From the cell containing the given text, extract its center point as (x, y) coordinate. 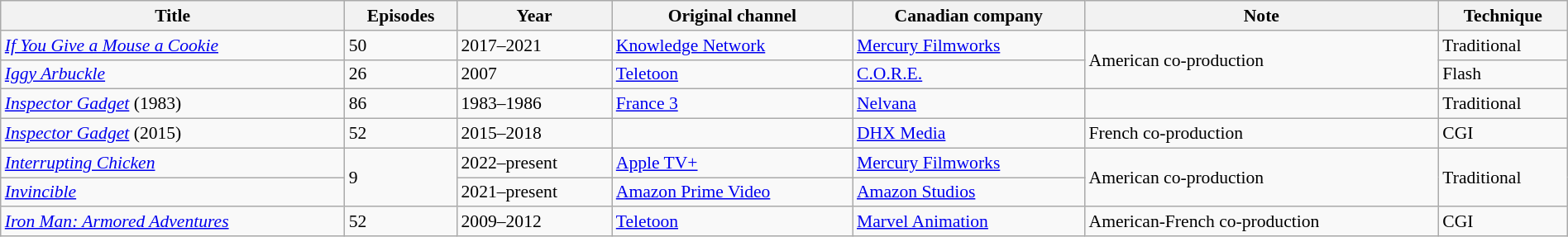
2015–2018 (534, 134)
Interrupting Chicken (173, 163)
2021–present (534, 192)
Iggy Arbuckle (173, 74)
Technique (1503, 16)
Amazon Prime Video (733, 192)
2022–present (534, 163)
9 (401, 177)
Iron Man: Armored Adventures (173, 222)
Amazon Studios (969, 192)
Knowledge Network (733, 45)
2009–2012 (534, 222)
Title (173, 16)
86 (401, 104)
C.O.R.E. (969, 74)
2017–2021 (534, 45)
Episodes (401, 16)
Inspector Gadget (1983) (173, 104)
Invincible (173, 192)
American-French co-production (1262, 222)
Canadian company (969, 16)
Flash (1503, 74)
Year (534, 16)
26 (401, 74)
50 (401, 45)
Original channel (733, 16)
1983–1986 (534, 104)
DHX Media (969, 134)
Apple TV+ (733, 163)
2007 (534, 74)
If You Give a Mouse a Cookie (173, 45)
France 3 (733, 104)
Marvel Animation (969, 222)
Note (1262, 16)
Inspector Gadget (2015) (173, 134)
French co-production (1262, 134)
Nelvana (969, 104)
